Scan for the cell matching the given text and deliver its (X, Y) coordinate at center. 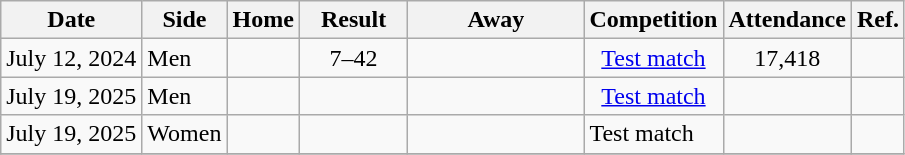
Ref. (878, 20)
Date (72, 20)
Competition (654, 20)
Home (263, 20)
Result (354, 20)
7–42 (354, 58)
Attendance (787, 20)
July 12, 2024 (72, 58)
Side (184, 20)
17,418 (787, 58)
Women (184, 134)
Away (496, 20)
